Search for the cell housing the specified text and yield its (X, Y) center coordinate. 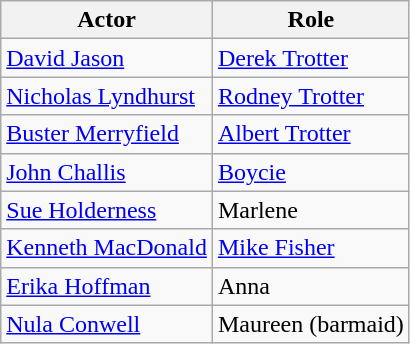
Marlene (310, 210)
Rodney Trotter (310, 96)
Erika Hoffman (107, 286)
David Jason (107, 58)
Maureen (barmaid) (310, 324)
Nicholas Lyndhurst (107, 96)
Actor (107, 20)
Anna (310, 286)
Kenneth MacDonald (107, 248)
Buster Merryfield (107, 134)
Derek Trotter (310, 58)
John Challis (107, 172)
Albert Trotter (310, 134)
Sue Holderness (107, 210)
Nula Conwell (107, 324)
Mike Fisher (310, 248)
Boycie (310, 172)
Role (310, 20)
